Scan for the cell matching the given text and deliver its (X, Y) coordinate at center. 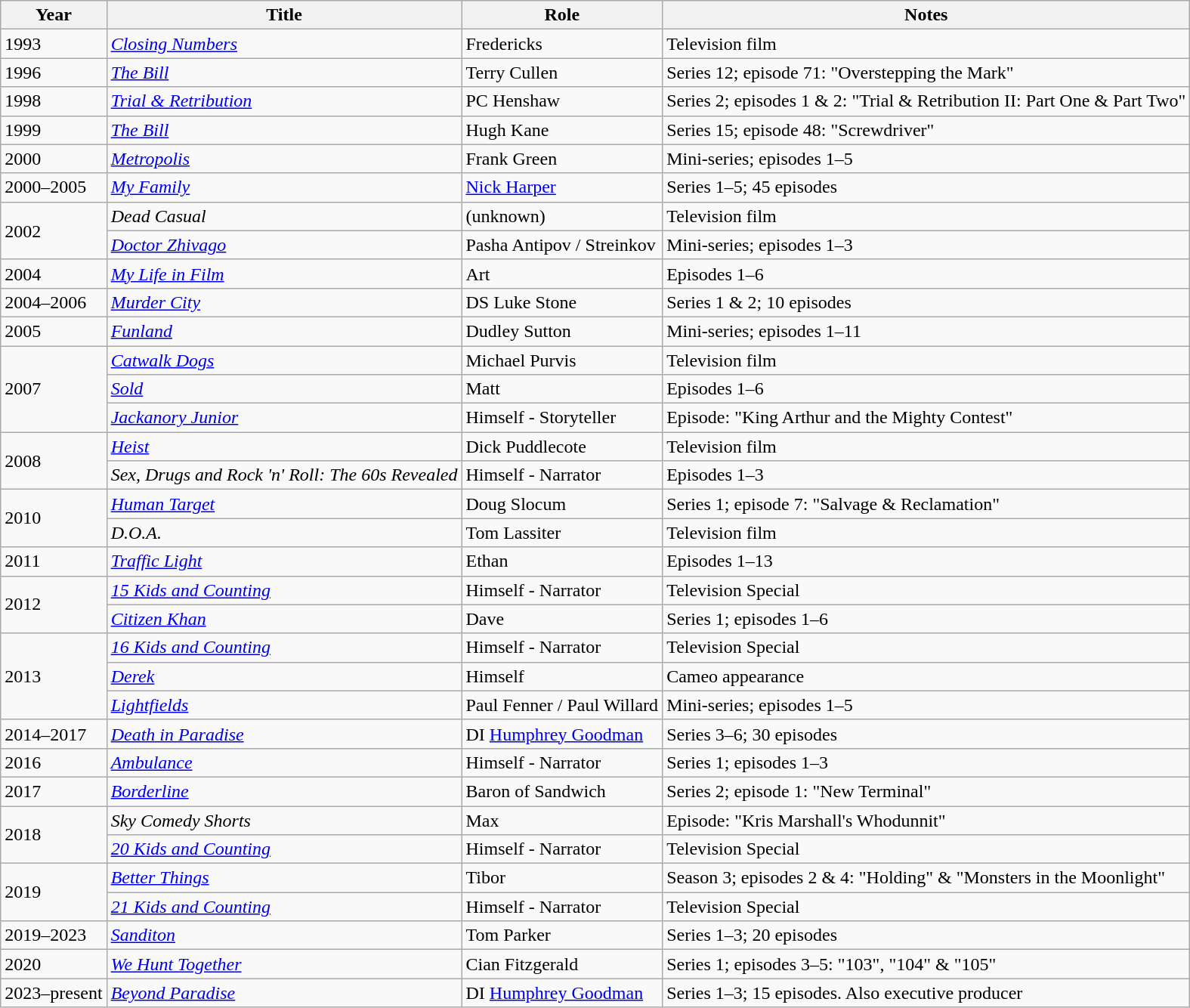
Dick Puddlecote (562, 447)
2000–2005 (54, 187)
Dudley Sutton (562, 331)
Series 3–6; 30 episodes (926, 734)
Frank Green (562, 159)
16 Kids and Counting (284, 648)
Funland (284, 331)
2004–2006 (54, 302)
Catwalk Dogs (284, 360)
Series 1–3; 20 episodes (926, 935)
Death in Paradise (284, 734)
Paul Fenner / Paul Willard (562, 705)
Max (562, 820)
2019 (54, 892)
Himself - Storyteller (562, 418)
Series 1; episodes 1–3 (926, 762)
Notes (926, 15)
Ambulance (284, 762)
2002 (54, 230)
2011 (54, 561)
Trial & Retribution (284, 101)
Hugh Kane (562, 130)
1993 (54, 44)
Human Target (284, 504)
Cian Fitzgerald (562, 964)
2010 (54, 518)
My Family (284, 187)
Tom Lassiter (562, 533)
Series 1; episode 7: "Salvage & Reclamation" (926, 504)
Nick Harper (562, 187)
Himself (562, 676)
2014–2017 (54, 734)
My Life in Film (284, 274)
2005 (54, 331)
Sold (284, 389)
2013 (54, 676)
Jackanory Junior (284, 418)
Ethan (562, 561)
Tibor (562, 878)
Dave (562, 619)
We Hunt Together (284, 964)
Dead Casual (284, 216)
Metropolis (284, 159)
2012 (54, 604)
D.O.A. (284, 533)
Episodes 1–3 (926, 475)
DS Luke Stone (562, 302)
2020 (54, 964)
1996 (54, 73)
Series 15; episode 48: "Screwdriver" (926, 130)
Beyond Paradise (284, 993)
2008 (54, 461)
Better Things (284, 878)
Doctor Zhivago (284, 245)
2018 (54, 834)
1999 (54, 130)
Matt (562, 389)
Series 2; episodes 1 & 2: "Trial & Retribution II: Part One & Part Two" (926, 101)
Sex, Drugs and Rock 'n' Roll: The 60s Revealed (284, 475)
Series 1–5; 45 episodes (926, 187)
Mini-series; episodes 1–3 (926, 245)
Series 1–3; 15 episodes. Also executive producer (926, 993)
Derek (284, 676)
Year (54, 15)
Borderline (284, 791)
Series 1; episodes 3–5: "103", "104" & "105" (926, 964)
Episodes 1–13 (926, 561)
21 Kids and Counting (284, 907)
Series 2; episode 1: "New Terminal" (926, 791)
2023–present (54, 993)
Pasha Antipov / Streinkov (562, 245)
Heist (284, 447)
2016 (54, 762)
15 Kids and Counting (284, 590)
Doug Slocum (562, 504)
Cameo appearance (926, 676)
2000 (54, 159)
(unknown) (562, 216)
Citizen Khan (284, 619)
Series 12; episode 71: "Overstepping the Mark" (926, 73)
20 Kids and Counting (284, 849)
PC Henshaw (562, 101)
Season 3; episodes 2 & 4: "Holding" & "Monsters in the Moonlight" (926, 878)
Traffic Light (284, 561)
1998 (54, 101)
Tom Parker (562, 935)
Role (562, 15)
2017 (54, 791)
Closing Numbers (284, 44)
Michael Purvis (562, 360)
Title (284, 15)
Baron of Sandwich (562, 791)
Mini-series; episodes 1–11 (926, 331)
Episode: "King Arthur and the Mighty Contest" (926, 418)
Series 1 & 2; 10 episodes (926, 302)
Episode: "Kris Marshall's Whodunnit" (926, 820)
2004 (54, 274)
Sanditon (284, 935)
2019–2023 (54, 935)
Terry Cullen (562, 73)
Sky Comedy Shorts (284, 820)
Art (562, 274)
Murder City (284, 302)
Fredericks (562, 44)
2007 (54, 389)
Lightfields (284, 705)
Series 1; episodes 1–6 (926, 619)
